Search for the cell housing the specified text and yield its [X, Y] center coordinate. 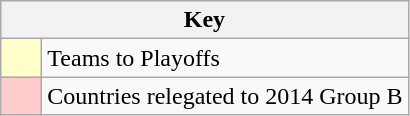
Countries relegated to 2014 Group B [225, 96]
Teams to Playoffs [225, 58]
Key [204, 20]
